Determine the (X, Y) coordinate at the center of the cell enclosing the given text.  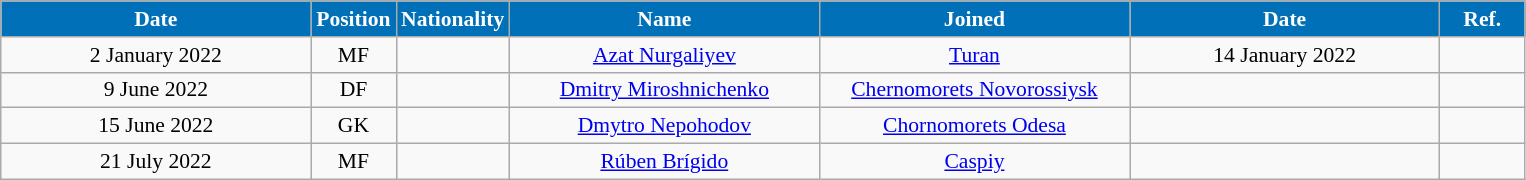
9 June 2022 (156, 90)
Caspiy (974, 162)
Name (664, 19)
Turan (974, 55)
21 July 2022 (156, 162)
Rúben Brígido (664, 162)
Azat Nurgaliyev (664, 55)
DF (354, 90)
GK (354, 126)
2 January 2022 (156, 55)
Dmytro Nepohodov (664, 126)
14 January 2022 (1285, 55)
Chernomorets Novorossiysk (974, 90)
Ref. (1482, 19)
Dmitry Miroshnichenko (664, 90)
Position (354, 19)
15 June 2022 (156, 126)
Nationality (452, 19)
Joined (974, 19)
Chornomorets Odesa (974, 126)
